Return the [x, y] coordinate for the center point of the cell that contains the specified text.  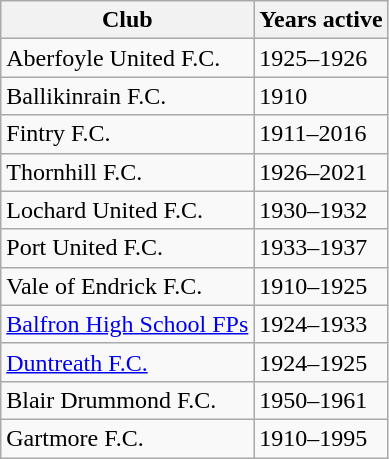
Ballikinrain F.C. [128, 96]
Lochard United F.C. [128, 210]
1930–1932 [321, 210]
1910–1925 [321, 286]
1911–2016 [321, 134]
Balfron High School FPs [128, 324]
1910 [321, 96]
1910–1995 [321, 438]
1933–1937 [321, 248]
1924–1925 [321, 362]
Aberfoyle United F.C. [128, 58]
Club [128, 20]
Blair Drummond F.C. [128, 400]
Thornhill F.C. [128, 172]
1925–1926 [321, 58]
Gartmore F.C. [128, 438]
Years active [321, 20]
1926–2021 [321, 172]
Fintry F.C. [128, 134]
1950–1961 [321, 400]
1924–1933 [321, 324]
Port United F.C. [128, 248]
Duntreath F.C. [128, 362]
Vale of Endrick F.C. [128, 286]
